Detect which cell encompasses the target text, then output its (x, y) center coordinate. 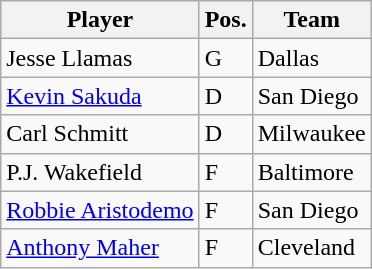
Team (312, 20)
Robbie Aristodemo (100, 210)
P.J. Wakefield (100, 172)
Carl Schmitt (100, 134)
Player (100, 20)
G (226, 58)
Cleveland (312, 248)
Baltimore (312, 172)
Jesse Llamas (100, 58)
Anthony Maher (100, 248)
Dallas (312, 58)
Kevin Sakuda (100, 96)
Milwaukee (312, 134)
Pos. (226, 20)
